Return (X, Y) of the center of cell containing provided text 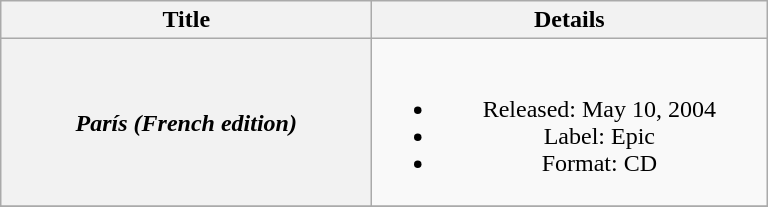
Released: May 10, 2004Label: EpicFormat: CD (570, 122)
Title (186, 20)
Details (570, 20)
París (French edition) (186, 122)
